Extract the [X, Y] coordinate from the center of the cell holding the provided text.  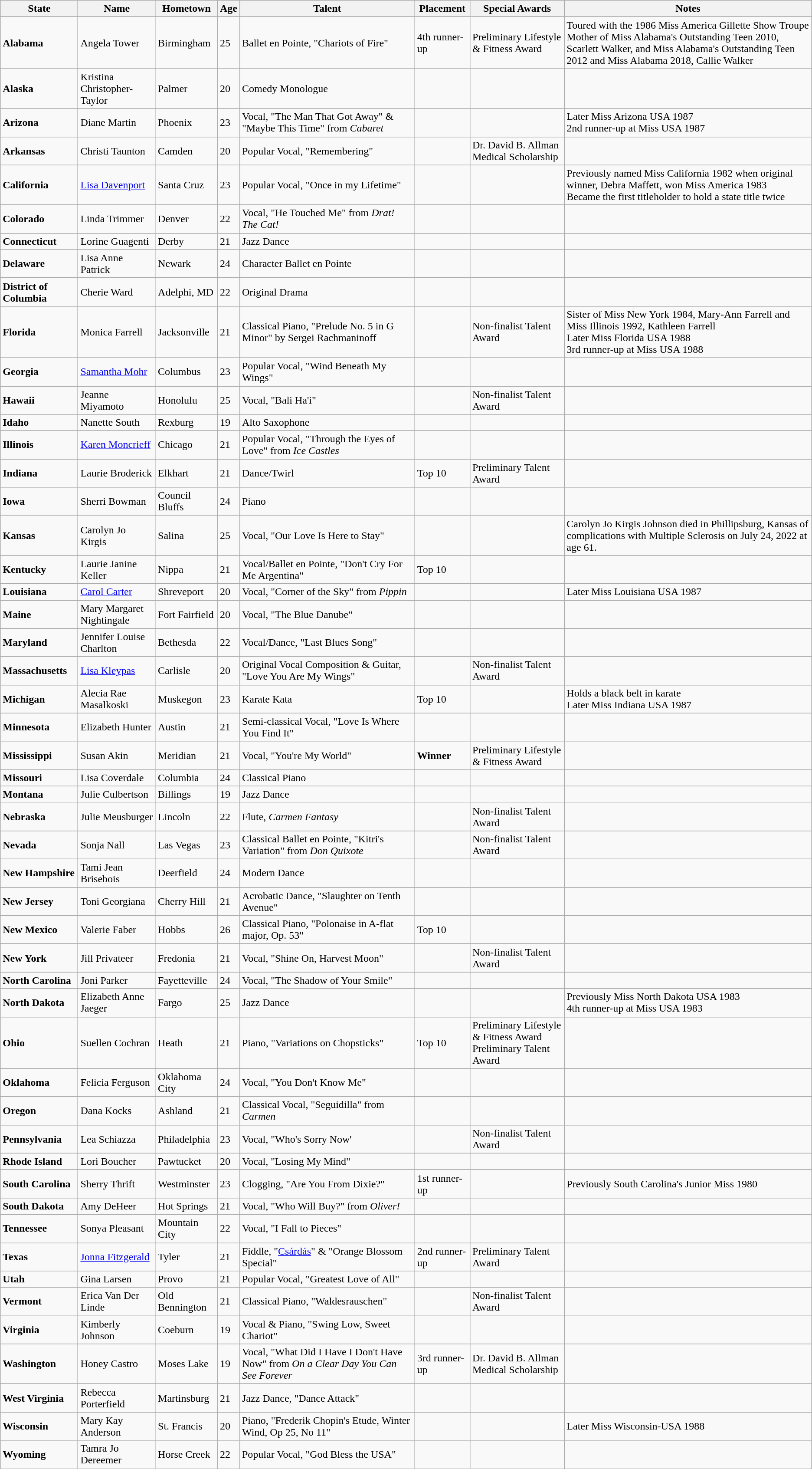
2nd runner-up [442, 1257]
Billings [187, 794]
Oklahoma City [187, 1082]
Vocal, "You Don't Know Me" [327, 1082]
Missouri [39, 778]
Vocal, "Who Will Buy?" from Oliver! [327, 1206]
Linda Trimmer [117, 219]
26 [228, 930]
Wyoming [39, 1455]
Notes [688, 9]
Gina Larsen [117, 1279]
Nevada [39, 845]
Vocal, "Our Love Is Here to Stay" [327, 536]
Salina [187, 536]
Phoenix [187, 122]
Fort Fairfield [187, 615]
Vermont [39, 1302]
Adelphi, MD [187, 292]
Dana Kocks [117, 1111]
Acrobatic Dance, "Slaughter on Tenth Avenue" [327, 902]
Ballet en Pointe, "Chariots of Fire" [327, 43]
Elizabeth Anne Jaeger [117, 1002]
North Carolina [39, 980]
Laurie Broderick [117, 473]
Felicia Ferguson [117, 1082]
Jill Privateer [117, 958]
Lisa Anne Patrick [117, 264]
Karate Kata [327, 699]
3rd runner-up [442, 1364]
Classical Piano [327, 778]
Honey Castro [117, 1364]
Colorado [39, 219]
Popular Vocal, "Through the Eyes of Love" from Ice Castles [327, 445]
Lisa Kleypas [117, 671]
New York [39, 958]
Jeanne Miyamoto [117, 400]
Alabama [39, 43]
Tamra Jo Dereemer [117, 1455]
Meridian [187, 755]
Vocal, "The Blue Danube" [327, 615]
Muskegon [187, 699]
Jonna Fitzgerald [117, 1257]
New Jersey [39, 902]
Columbia [187, 778]
Las Vegas [187, 845]
Later Miss Louisiana USA 1987 [688, 592]
Susan Akin [117, 755]
Hawaii [39, 400]
Council Bluffs [187, 502]
Oklahoma [39, 1082]
Virginia [39, 1330]
Bethesda [187, 642]
Angela Tower [117, 43]
Kentucky [39, 569]
Santa Cruz [187, 185]
Westminster [187, 1184]
Alecia Rae Masalkoski [117, 699]
Mary Margaret Nightingale [117, 615]
Kristina Christopher-Taylor [117, 89]
Julie Culbertson [117, 794]
4th runner-up [442, 43]
Vocal/Dance, "Last Blues Song" [327, 642]
Kimberly Johnson [117, 1330]
Old Bennington [187, 1302]
Piano [327, 502]
Horse Creek [187, 1455]
Shreveport [187, 592]
Vocal, "I Fall to Pieces" [327, 1228]
Fredonia [187, 958]
Moses Lake [187, 1364]
Laurie Janine Keller [117, 569]
Connecticut [39, 241]
State [39, 9]
Preliminary Lifestyle & Fitness AwardPreliminary Talent Award [517, 1042]
Later Miss Arizona USA 19872nd runner-up at Miss USA 1987 [688, 122]
Later Miss Wisconsin-USA 1988 [688, 1426]
South Carolina [39, 1184]
Vocal, "Corner of the Sky" from Pippin [327, 592]
Samantha Mohr [117, 371]
Provo [187, 1279]
Classical Piano, "Waldesrauschen" [327, 1302]
Lori Boucher [117, 1161]
Age [228, 9]
Vocal, "He Touched Me" from Drat! The Cat! [327, 219]
Carol Carter [117, 592]
Lea Schiazza [117, 1139]
Arkansas [39, 151]
Vocal, "The Man That Got Away" & "Maybe This Time" from Cabaret [327, 122]
Classical Ballet en Pointe, "Kitri's Variation" from Don Quixote [327, 845]
Valerie Faber [117, 930]
Oregon [39, 1111]
Deerfield [187, 873]
Sonya Pleasant [117, 1228]
Minnesota [39, 727]
Vocal, "The Shadow of Your Smile" [327, 980]
Austin [187, 727]
Carolyn Jo Kirgis Johnson died in Phillipsburg, Kansas of complications with Multiple Sclerosis on July 24, 2022 at age 61. [688, 536]
Florida [39, 332]
Rexburg [187, 423]
Palmer [187, 89]
Nippa [187, 569]
Hometown [187, 9]
Elizabeth Hunter [117, 727]
New Mexico [39, 930]
Fargo [187, 1002]
Alto Saxophone [327, 423]
Vocal, "Losing My Mind" [327, 1161]
Rhode Island [39, 1161]
Classical Piano, "Prelude No. 5 in G Minor" by Sergei Rachmaninoff [327, 332]
Tennessee [39, 1228]
Alaska [39, 89]
California [39, 185]
Chicago [187, 445]
Holds a black belt in karateLater Miss Indiana USA 1987 [688, 699]
Jacksonville [187, 332]
Sherri Bowman [117, 502]
Denver [187, 219]
Indiana [39, 473]
Fayetteville [187, 980]
Lisa Davenport [117, 185]
Classical Piano, "Polonaise in A-flat major, Op. 53" [327, 930]
1st runner-up [442, 1184]
Previously Miss North Dakota USA 19834th runner-up at Miss USA 1983 [688, 1002]
Vocal, "Who's Sorry Now' [327, 1139]
Nanette South [117, 423]
Cherie Ward [117, 292]
Karen Moncrieff [117, 445]
Piano, "Variations on Chopsticks" [327, 1042]
Martinsburg [187, 1398]
Fiddle, "Csárdás" & "Orange Blossom Special" [327, 1257]
North Dakota [39, 1002]
Wisconsin [39, 1426]
Washington [39, 1364]
Popular Vocal, "Wind Beneath My Wings" [327, 371]
Honolulu [187, 400]
Maryland [39, 642]
Popular Vocal, "God Bless the USA" [327, 1455]
Rebecca Porterfield [117, 1398]
Sonja Nall [117, 845]
St. Francis [187, 1426]
Christi Taunton [117, 151]
Name [117, 9]
Utah [39, 1279]
Vocal, "What Did I Have I Don't Have Now" from On a Clear Day You Can See Forever [327, 1364]
Coeburn [187, 1330]
Previously South Carolina's Junior Miss 1980 [688, 1184]
Dance/Twirl [327, 473]
Flute, Carmen Fantasy [327, 817]
Texas [39, 1257]
Popular Vocal, "Greatest Love of All" [327, 1279]
Clogging, "Are You From Dixie?" [327, 1184]
Vocal, "Shine On, Harvest Moon" [327, 958]
Tyler [187, 1257]
Newark [187, 264]
Tami Jean Brisebois [117, 873]
West Virginia [39, 1398]
Pawtucket [187, 1161]
Massachusetts [39, 671]
Montana [39, 794]
Cherry Hill [187, 902]
Lincoln [187, 817]
Character Ballet en Pointe [327, 264]
South Dakota [39, 1206]
Lorine Guagenti [117, 241]
Toni Georgiana [117, 902]
Joni Parker [117, 980]
Columbus [187, 371]
Original Drama [327, 292]
Piano, "Frederik Chopin's Etude, Winter Wind, Op 25, No 11" [327, 1426]
Camden [187, 151]
Elkhart [187, 473]
Jazz Dance, "Dance Attack" [327, 1398]
Birmingham [187, 43]
Hot Springs [187, 1206]
District of Columbia [39, 292]
Maine [39, 615]
Hobbs [187, 930]
Placement [442, 9]
Kansas [39, 536]
Iowa [39, 502]
Diane Martin [117, 122]
Philadelphia [187, 1139]
Amy DeHeer [117, 1206]
Semi-classical Vocal, "Love Is Where You Find It" [327, 727]
Popular Vocal, "Remembering" [327, 151]
Ashland [187, 1111]
Carlisle [187, 671]
New Hampshire [39, 873]
Suellen Cochran [117, 1042]
Special Awards [517, 9]
Mary Kay Anderson [117, 1426]
Comedy Monologue [327, 89]
Lisa Coverdale [117, 778]
Mountain City [187, 1228]
Nebraska [39, 817]
Michigan [39, 699]
Mississippi [39, 755]
Vocal, "You're My World" [327, 755]
Heath [187, 1042]
Idaho [39, 423]
Classical Vocal, "Seguidilla" from Carmen [327, 1111]
Illinois [39, 445]
Vocal/Ballet en Pointe, "Don't Cry For Me Argentina" [327, 569]
Louisiana [39, 592]
Delaware [39, 264]
Vocal, "Bali Ha'i" [327, 400]
Georgia [39, 371]
Sister of Miss New York 1984, Mary-Ann Farrell and Miss Illinois 1992, Kathleen FarrellLater Miss Florida USA 19883rd runner-up at Miss USA 1988 [688, 332]
Original Vocal Composition & Guitar, "Love You Are My Wings" [327, 671]
Julie Meusburger [117, 817]
Sherry Thrift [117, 1184]
Popular Vocal, "Once in my Lifetime" [327, 185]
Derby [187, 241]
Arizona [39, 122]
Pennsylvania [39, 1139]
Carolyn Jo Kirgis [117, 536]
Modern Dance [327, 873]
Monica Farrell [117, 332]
Ohio [39, 1042]
Erica Van Der Linde [117, 1302]
Talent [327, 9]
Jennifer Louise Charlton [117, 642]
Winner [442, 755]
Vocal & Piano, "Swing Low, Sweet Chariot" [327, 1330]
